Return the [X, Y] coordinate for the center point of the cell that contains the specified text.  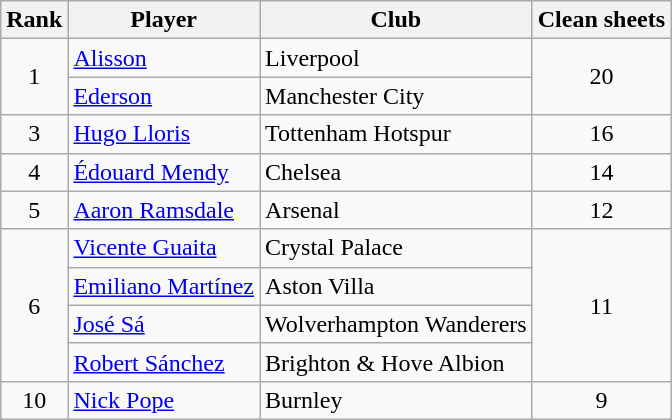
5 [34, 210]
12 [601, 210]
10 [34, 400]
11 [601, 305]
Player [164, 20]
9 [601, 400]
Aaron Ramsdale [164, 210]
14 [601, 172]
Tottenham Hotspur [396, 134]
Rank [34, 20]
Club [396, 20]
16 [601, 134]
Nick Pope [164, 400]
Burnley [396, 400]
Chelsea [396, 172]
1 [34, 77]
Brighton & Hove Albion [396, 362]
Édouard Mendy [164, 172]
Ederson [164, 96]
Vicente Guaita [164, 248]
Aston Villa [396, 286]
Wolverhampton Wanderers [396, 324]
José Sá [164, 324]
20 [601, 77]
3 [34, 134]
Liverpool [396, 58]
Hugo Lloris [164, 134]
Manchester City [396, 96]
Emiliano Martínez [164, 286]
Robert Sánchez [164, 362]
4 [34, 172]
Crystal Palace [396, 248]
Arsenal [396, 210]
6 [34, 305]
Clean sheets [601, 20]
Alisson [164, 58]
